Identify which cell holds the provided text, then report its [x, y] central coordinate. 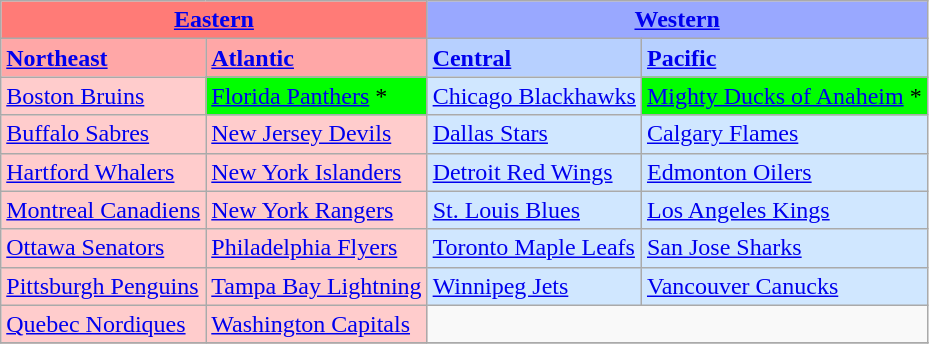
Montreal Canadiens [104, 210]
Vancouver Canucks [784, 286]
Chicago Blackhawks [534, 96]
Northeast [104, 58]
Detroit Red Wings [534, 172]
New Jersey Devils [316, 134]
Toronto Maple Leafs [534, 248]
New York Rangers [316, 210]
Florida Panthers * [316, 96]
Western [677, 20]
San Jose Sharks [784, 248]
Dallas Stars [534, 134]
Washington Capitals [316, 324]
Hartford Whalers [104, 172]
Tampa Bay Lightning [316, 286]
Boston Bruins [104, 96]
Los Angeles Kings [784, 210]
Atlantic [316, 58]
Eastern [214, 20]
Mighty Ducks of Anaheim * [784, 96]
Ottawa Senators [104, 248]
Quebec Nordiques [104, 324]
Buffalo Sabres [104, 134]
Pacific [784, 58]
Calgary Flames [784, 134]
New York Islanders [316, 172]
St. Louis Blues [534, 210]
Pittsburgh Penguins [104, 286]
Philadelphia Flyers [316, 248]
Winnipeg Jets [534, 286]
Edmonton Oilers [784, 172]
Central [534, 58]
